Provide the (X, Y) coordinate of the cell's center where the given text is located.  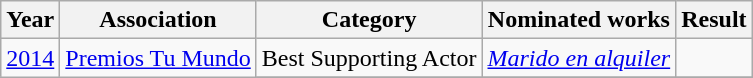
Association (158, 20)
Result (714, 20)
Year (30, 20)
Marido en alquiler (579, 58)
2014 (30, 58)
Category (369, 20)
Nominated works (579, 20)
Premios Tu Mundo (158, 58)
Best Supporting Actor (369, 58)
